Return the (X, Y) coordinate for the center point of the cell that contains the specified text.  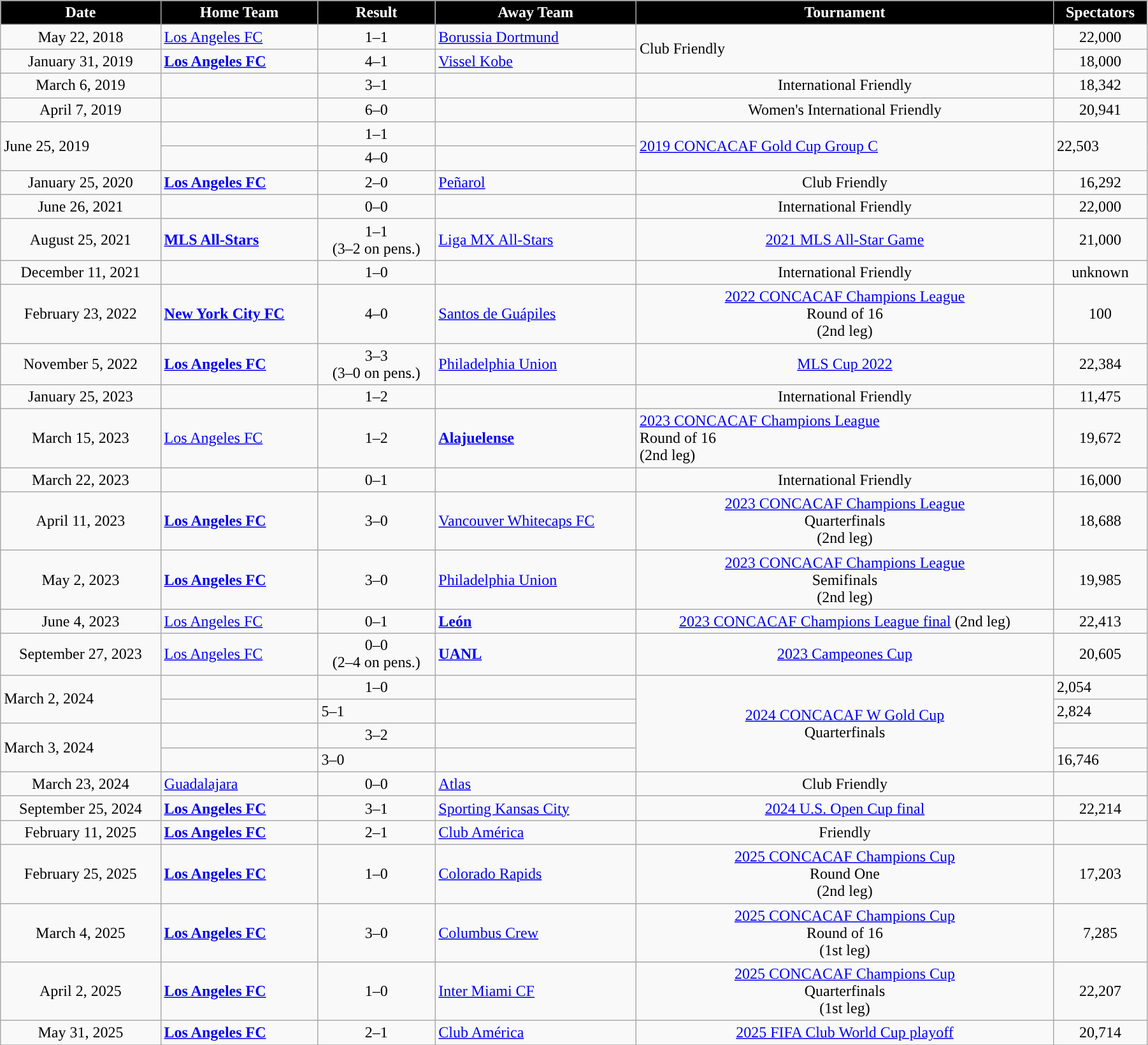
3–3(3–0 on pens.) (377, 363)
January 25, 2020 (80, 182)
2024 CONCACAF W Gold CupQuarterfinals (845, 723)
September 27, 2023 (80, 654)
September 25, 2024 (80, 808)
Friendly (845, 832)
Vancouver Whitecaps FC (536, 521)
1–1(3–2 on pens.) (377, 240)
22,384 (1101, 363)
August 25, 2021 (80, 240)
Sporting Kansas City (536, 808)
3–2 (377, 735)
2025 CONCACAF Champions CupRound One(2nd leg) (845, 874)
February 23, 2022 (80, 313)
May 2, 2023 (80, 580)
2021 MLS All-Star Game (845, 240)
22,207 (1101, 991)
MLS All-Stars (240, 240)
2023 CONCACAF Champions League final (2nd leg) (845, 621)
2023 CONCACAF Champions LeagueRound of 16(2nd leg) (845, 438)
2–0 (377, 182)
19,672 (1101, 438)
2,824 (1101, 711)
Santos de Guápiles (536, 313)
December 11, 2021 (80, 272)
Atlas (536, 784)
22,503 (1101, 146)
April 11, 2023 (80, 521)
Result (377, 13)
unknown (1101, 272)
February 25, 2025 (80, 874)
May 31, 2025 (80, 1033)
2023 CONCACAF Champions LeagueSemifinals(2nd leg) (845, 580)
16,292 (1101, 182)
2023 CONCACAF Champions LeagueQuarterfinals(2nd leg) (845, 521)
2019 CONCACAF Gold Cup Group C (845, 146)
UANL (536, 654)
7,285 (1101, 933)
22,214 (1101, 808)
April 2, 2025 (80, 991)
Peñarol (536, 182)
Date (80, 13)
Tournament (845, 13)
20,605 (1101, 654)
Columbus Crew (536, 933)
17,203 (1101, 874)
Vissel Kobe (536, 61)
February 11, 2025 (80, 832)
New York City FC (240, 313)
2025 FIFA Club World Cup playoff (845, 1033)
2025 CONCACAF Champions CupQuarterfinals(1st leg) (845, 991)
4–1 (377, 61)
Guadalajara (240, 784)
June 25, 2019 (80, 146)
2025 CONCACAF Champions CupRound of 16(1st leg) (845, 933)
June 26, 2021 (80, 206)
Alajuelense (536, 438)
Spectators (1101, 13)
18,342 (1101, 85)
21,000 (1101, 240)
November 5, 2022 (80, 363)
5–1 (377, 711)
March 23, 2024 (80, 784)
100 (1101, 313)
Borussia Dortmund (536, 37)
March 22, 2023 (80, 480)
11,475 (1101, 397)
March 6, 2019 (80, 85)
2022 CONCACAF Champions LeagueRound of 16(2nd leg) (845, 313)
March 4, 2025 (80, 933)
2023 Campeones Cup (845, 654)
18,688 (1101, 521)
June 4, 2023 (80, 621)
2,054 (1101, 687)
16,746 (1101, 760)
Away Team (536, 13)
May 22, 2018 (80, 37)
20,714 (1101, 1033)
Liga MX All-Stars (536, 240)
Colorado Rapids (536, 874)
20,941 (1101, 110)
19,985 (1101, 580)
Women's International Friendly (845, 110)
March 15, 2023 (80, 438)
2024 U.S. Open Cup final (845, 808)
18,000 (1101, 61)
16,000 (1101, 480)
April 7, 2019 (80, 110)
6–0 (377, 110)
22,413 (1101, 621)
Inter Miami CF (536, 991)
January 25, 2023 (80, 397)
March 3, 2024 (80, 747)
León (536, 621)
January 31, 2019 (80, 61)
MLS Cup 2022 (845, 363)
0–0(2–4 on pens.) (377, 654)
March 2, 2024 (80, 699)
Home Team (240, 13)
